Scan for the cell matching the given text and deliver its (x, y) coordinate at center. 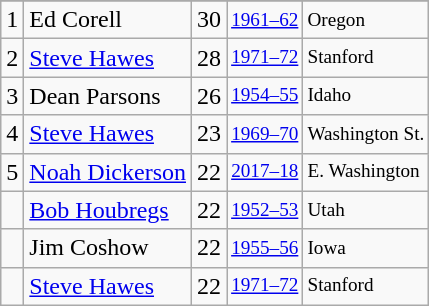
23 (210, 134)
Jim Coshow (108, 248)
Idaho (366, 96)
28 (210, 58)
1954–55 (265, 96)
1952–53 (265, 210)
2 (12, 58)
1955–56 (265, 248)
Oregon (366, 20)
3 (12, 96)
4 (12, 134)
5 (12, 172)
2017–18 (265, 172)
Washington St. (366, 134)
Utah (366, 210)
Dean Parsons (108, 96)
26 (210, 96)
Noah Dickerson (108, 172)
1 (12, 20)
30 (210, 20)
1961–62 (265, 20)
Bob Houbregs (108, 210)
Ed Corell (108, 20)
Iowa (366, 248)
E. Washington (366, 172)
1969–70 (265, 134)
